Locate the cell with the specified text and output its (X, Y) center coordinate. 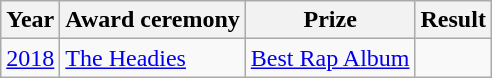
Prize (330, 20)
Best Rap Album (330, 58)
Result (453, 20)
Year (30, 20)
2018 (30, 58)
Award ceremony (152, 20)
The Headies (152, 58)
